Find where the given text appears and provide that cell's center as [X, Y] coordinate. 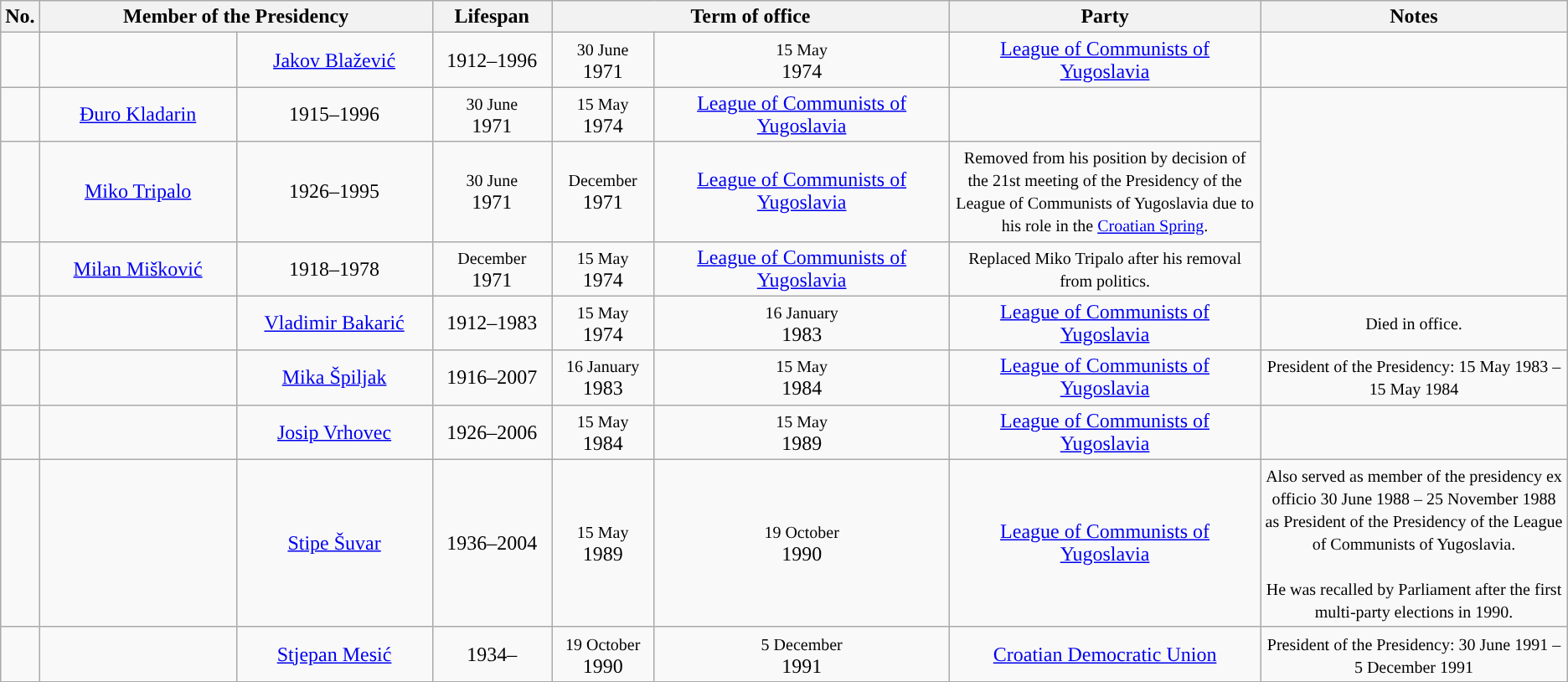
Mika Špiljak [334, 377]
1934– [492, 654]
Miko Tripalo [137, 191]
Replaced Miko Tripalo after his removal from politics. [1106, 268]
Josip Vrhovec [334, 432]
Jakov Blažević [334, 60]
Lifespan [492, 17]
Term of office [750, 17]
1912–1996 [492, 60]
1926–1995 [334, 191]
Notes [1414, 17]
1915–1996 [334, 114]
Vladimir Bakarić [334, 323]
5 December1991 [802, 654]
Stipe Šuvar [334, 543]
Đuro Kladarin [137, 114]
1912–1983 [492, 323]
President of the Presidency: 15 May 1983 – 15 May 1984 [1414, 377]
1926–2006 [492, 432]
No. [20, 17]
1936–2004 [492, 543]
Milan Mišković [137, 268]
Stjepan Mesić [334, 654]
President of the Presidency: 30 June 1991 – 5 December 1991 [1414, 654]
1916–2007 [492, 377]
Member of the Presidency [236, 17]
1918–1978 [334, 268]
Croatian Democratic Union [1106, 654]
Party [1106, 17]
Died in office. [1414, 323]
